Determine the (x, y) coordinate at the center of the cell enclosing the given text.  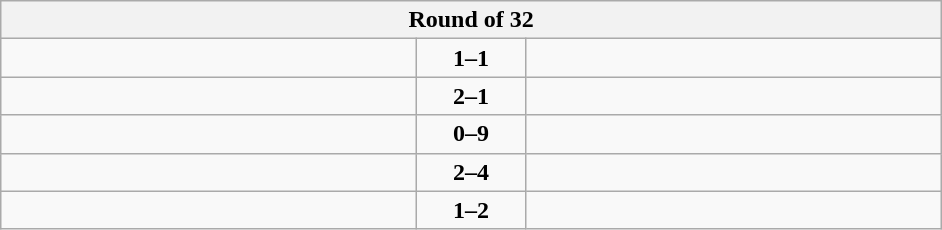
2–4 (472, 172)
2–1 (472, 96)
0–9 (472, 134)
Round of 32 (472, 20)
1–2 (472, 210)
1–1 (472, 58)
